Output the (x, y) coordinate of the center of the cell containing the given text.  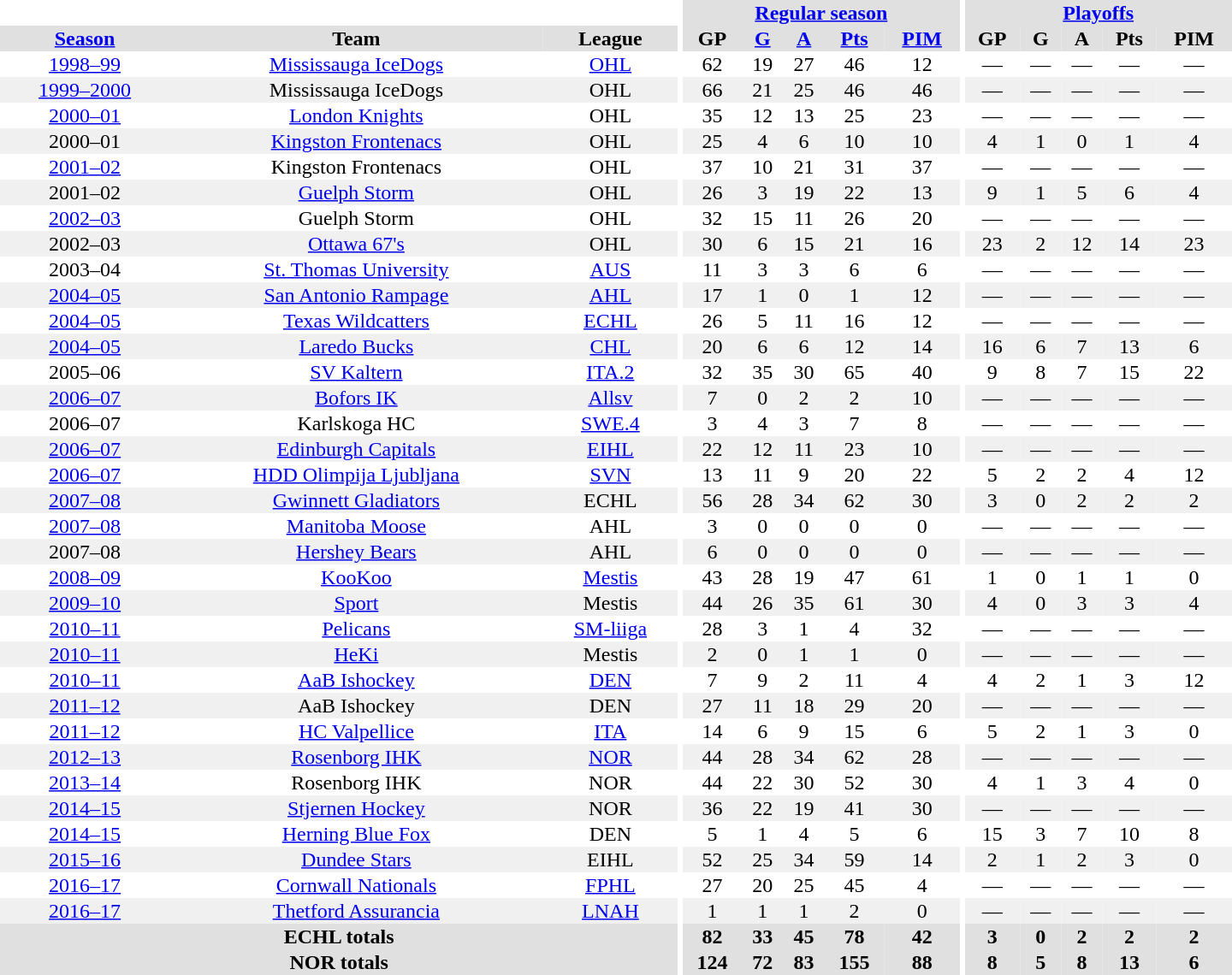
2005–06 (85, 372)
42 (922, 937)
ITA (611, 731)
Hershey Bears (356, 552)
2012–13 (85, 757)
Season (85, 38)
Ottawa 67's (356, 244)
Thetford Assurancia (356, 911)
Regular season (821, 13)
Allsv (611, 398)
124 (713, 962)
59 (855, 860)
2009–10 (85, 603)
2008–09 (85, 577)
ITA.2 (611, 372)
Dundee Stars (356, 860)
40 (922, 372)
SM-liiga (611, 629)
SV Kaltern (356, 372)
36 (713, 808)
47 (855, 577)
SVN (611, 475)
Laredo Bucks (356, 346)
Karlskoga HC (356, 423)
LNAH (611, 911)
65 (855, 372)
33 (762, 937)
Stjernen Hockey (356, 808)
88 (922, 962)
1998–99 (85, 64)
CHL (611, 346)
2015–16 (85, 860)
78 (855, 937)
SWE.4 (611, 423)
League (611, 38)
Pelicans (356, 629)
155 (855, 962)
HC Valpellice (356, 731)
Cornwall Nationals (356, 885)
St. Thomas University (356, 269)
KooKoo (356, 577)
Edinburgh Capitals (356, 449)
San Antonio Rampage (356, 295)
HeKi (356, 654)
29 (855, 706)
Texas Wildcatters (356, 321)
72 (762, 962)
NOR totals (339, 962)
31 (855, 167)
2003–04 (85, 269)
56 (713, 500)
43 (713, 577)
Team (356, 38)
83 (803, 962)
2013–14 (85, 783)
41 (855, 808)
66 (713, 90)
82 (713, 937)
Sport (356, 603)
AUS (611, 269)
Bofors IK (356, 398)
Herning Blue Fox (356, 834)
Playoffs (1099, 13)
1999–2000 (85, 90)
17 (713, 295)
ECHL totals (339, 937)
London Knights (356, 115)
Gwinnett Gladiators (356, 500)
Manitoba Moose (356, 526)
FPHL (611, 885)
18 (803, 706)
HDD Olimpija Ljubljana (356, 475)
